For the text-containing cell, return its midpoint in [x, y] coordinate format. 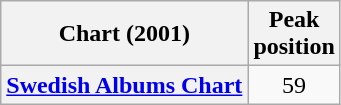
Peakposition [294, 34]
Chart (2001) [124, 34]
Swedish Albums Chart [124, 85]
59 [294, 85]
